For the text-containing cell, return its midpoint in (x, y) coordinate format. 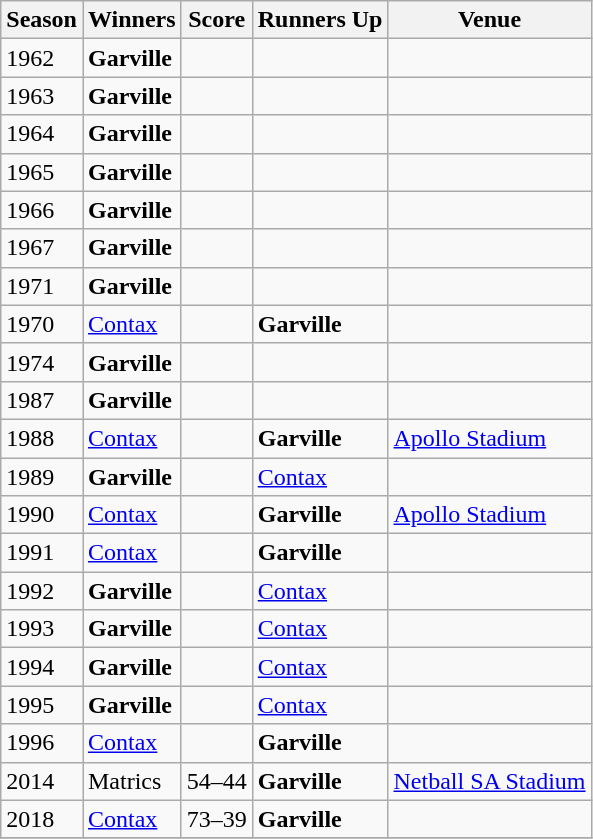
1991 (42, 553)
Matrics (132, 781)
1989 (42, 477)
1962 (42, 58)
Winners (132, 20)
2014 (42, 781)
1964 (42, 134)
Season (42, 20)
1988 (42, 438)
1965 (42, 172)
1987 (42, 400)
Runners Up (320, 20)
1990 (42, 515)
Netball SA Stadium (490, 781)
1963 (42, 96)
Venue (490, 20)
73–39 (216, 819)
1993 (42, 629)
2018 (42, 819)
1974 (42, 362)
1967 (42, 248)
1970 (42, 324)
1994 (42, 667)
54–44 (216, 781)
1966 (42, 210)
1992 (42, 591)
1971 (42, 286)
Score (216, 20)
1996 (42, 743)
1995 (42, 705)
